Return the (x, y) coordinate for the center point of the cell that contains the specified text.  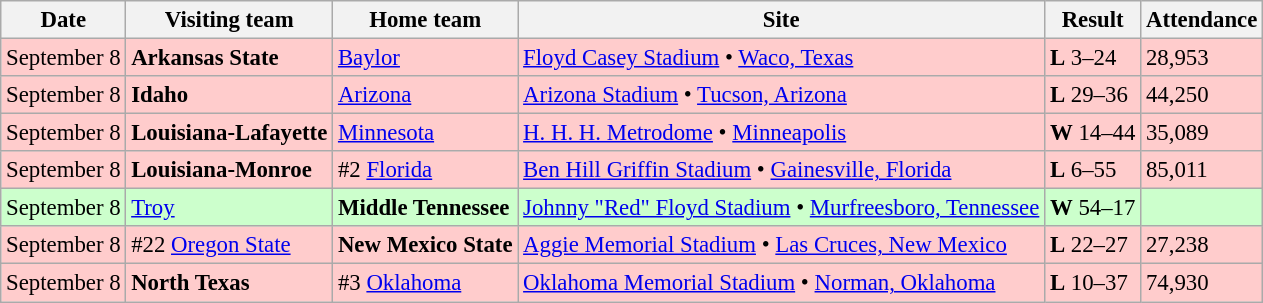
Visiting team (230, 20)
Ben Hill Griffin Stadium • Gainesville, Florida (782, 170)
Oklahoma Memorial Stadium • Norman, Oklahoma (782, 283)
Troy (230, 208)
Johnny "Red" Floyd Stadium • Murfreesboro, Tennessee (782, 208)
Middle Tennessee (426, 208)
Idaho (230, 95)
W 54–17 (1093, 208)
L 10–37 (1093, 283)
H. H. H. Metrodome • Minneapolis (782, 133)
Aggie Memorial Stadium • Las Cruces, New Mexico (782, 245)
L 22–27 (1093, 245)
North Texas (230, 283)
Home team (426, 20)
Arkansas State (230, 58)
Site (782, 20)
L 29–36 (1093, 95)
Louisiana-Monroe (230, 170)
44,250 (1202, 95)
Arizona Stadium • Tucson, Arizona (782, 95)
L 3–24 (1093, 58)
#2 Florida (426, 170)
W 14–44 (1093, 133)
Date (64, 20)
#22 Oregon State (230, 245)
85,011 (1202, 170)
Attendance (1202, 20)
L 6–55 (1093, 170)
Arizona (426, 95)
Minnesota (426, 133)
Baylor (426, 58)
Result (1093, 20)
27,238 (1202, 245)
35,089 (1202, 133)
Floyd Casey Stadium • Waco, Texas (782, 58)
Louisiana-Lafayette (230, 133)
#3 Oklahoma (426, 283)
74,930 (1202, 283)
28,953 (1202, 58)
New Mexico State (426, 245)
